Return the [x, y] coordinate for the center point of the cell that contains the specified text.  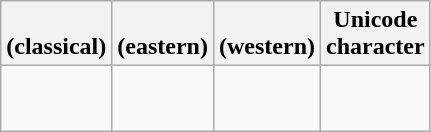
Unicodecharacter [376, 34]
(classical) [56, 34]
(western) [266, 34]
(eastern) [163, 34]
